For the text-containing cell, return its midpoint in (x, y) coordinate format. 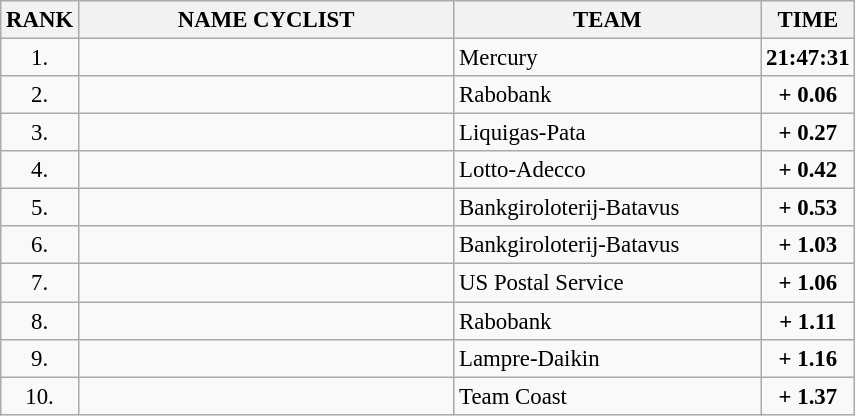
6. (40, 245)
+ 1.11 (808, 321)
+ 0.27 (808, 133)
3. (40, 133)
TIME (808, 20)
Lotto-Adecco (608, 170)
RANK (40, 20)
+ 0.06 (808, 95)
Mercury (608, 58)
TEAM (608, 20)
Liquigas-Pata (608, 133)
10. (40, 396)
5. (40, 208)
21:47:31 (808, 58)
Team Coast (608, 396)
2. (40, 95)
1. (40, 58)
+ 1.06 (808, 283)
US Postal Service (608, 283)
+ 1.03 (808, 245)
NAME CYCLIST (266, 20)
+ 0.42 (808, 170)
Lampre-Daikin (608, 358)
8. (40, 321)
+ 1.37 (808, 396)
+ 1.16 (808, 358)
4. (40, 170)
7. (40, 283)
9. (40, 358)
+ 0.53 (808, 208)
